Capture the cell that displays the provided text and extract its [x, y] central coordinate. 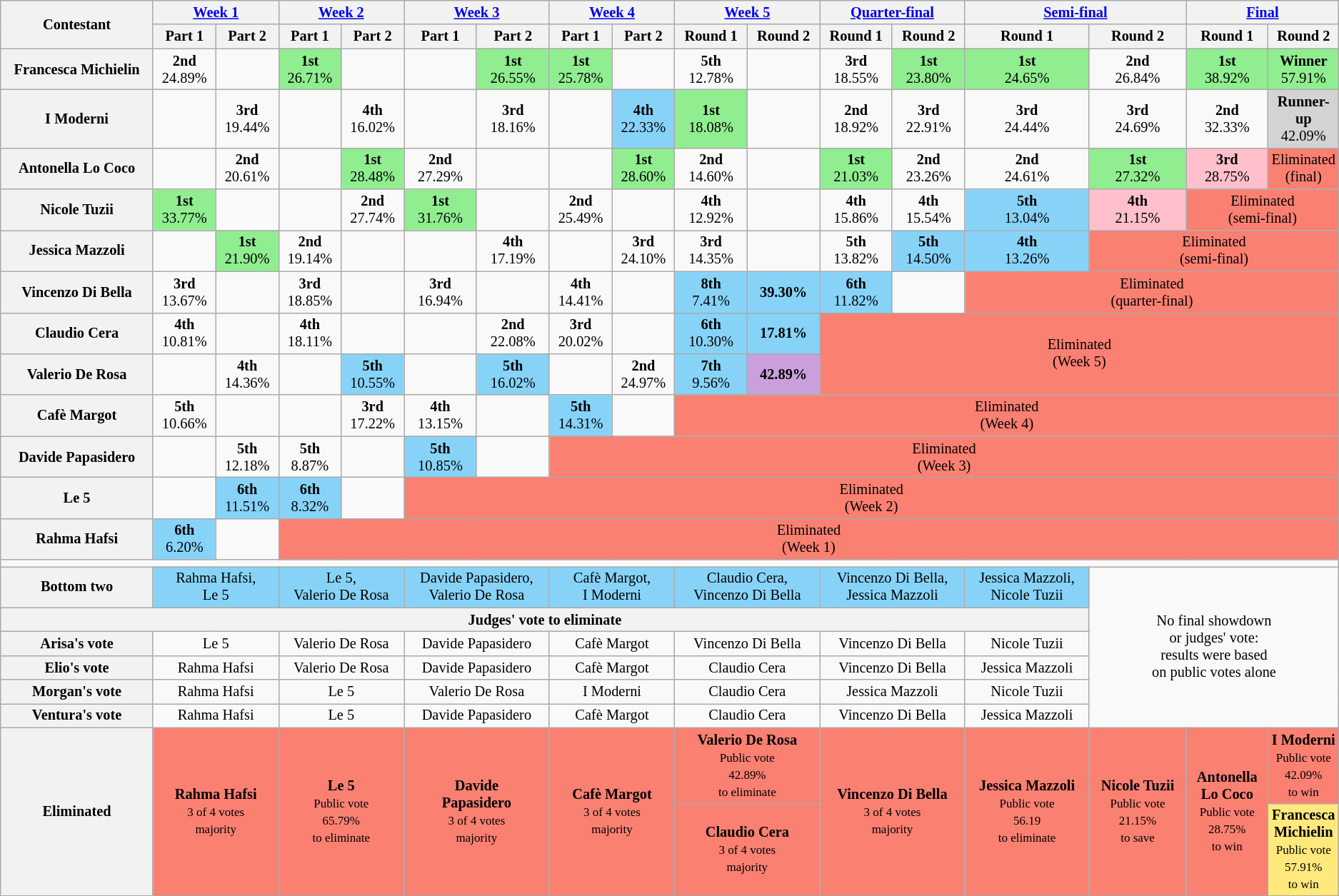
5th10.66% [184, 416]
4th10.81% [184, 333]
6th 6.20% [184, 539]
Week 4 [612, 12]
5th10.85% [441, 457]
1st18.08% [711, 119]
4th13.15% [441, 416]
Davide Papasidero,Valerio De Rosa [477, 587]
2nd24.89% [184, 69]
5th8.87% [310, 457]
Eliminated(Week 4) [1007, 416]
2nd27.74% [373, 210]
Arisa's vote [77, 643]
1st28.48% [373, 168]
Week 2 [341, 12]
No final showdownor judges' vote:results were basedon public votes alone [1214, 647]
Le 5,Valerio De Rosa [341, 587]
Week 1 [216, 12]
Bottom two [77, 587]
Jessica Mazzoli,Nicole Tuzii [1027, 587]
3rd24.69% [1138, 119]
4th13.26% [1027, 251]
Contestant [77, 24]
2nd27.29% [441, 168]
1st33.77% [184, 210]
5th13.82% [856, 251]
3rd18.16% [513, 119]
1st21.90% [247, 251]
6th10.30% [711, 333]
Eliminated(Week 3) [944, 457]
Final [1263, 12]
7th9.56% [711, 374]
4th21.15% [1138, 210]
2nd19.14% [310, 251]
2nd22.08% [513, 333]
Winner57.91% [1304, 69]
AntonellaLo CocoPublic vote28.75%to win [1227, 811]
4th15.54% [928, 210]
5th16.02% [513, 374]
Rahma Hafsi3 of 4 votesmajority [216, 811]
Runner-up42.09% [1304, 119]
6th11.51% [247, 498]
Jessica MazzoliPublic vote56.19 to eliminate [1027, 811]
6th11.82% [856, 292]
3rd16.94% [441, 292]
Quarter-final [893, 12]
5th14.31% [581, 416]
3rd22.91% [928, 119]
1st28.60% [643, 168]
Vincenzo Di Bella,Jessica Mazzoli [893, 587]
2nd14.60% [711, 168]
2nd32.33% [1227, 119]
1st26.71% [310, 69]
Eliminated(quarter-final) [1152, 292]
Eliminated [77, 811]
Rahma Hafsi,Le 5 [216, 587]
Eliminated(Week 1) [808, 539]
1st21.03% [856, 168]
4th12.92% [711, 210]
1st31.76% [441, 210]
3rd17.22% [373, 416]
4th22.33% [643, 119]
5th12.18% [247, 457]
Elio's vote [77, 668]
Judges' vote to eliminate [545, 620]
42.89% [783, 374]
4th17.19% [513, 251]
3rd18.85% [310, 292]
Vincenzo Di Bella3 of 4 votesmajority [893, 811]
Ventura's vote [77, 715]
2nd24.97% [643, 374]
DavidePapasidero3 of 4 votesmajority [477, 811]
1st24.65% [1027, 69]
39.30% [783, 292]
Week 3 [477, 12]
4th15.86% [856, 210]
3rd18.55% [856, 69]
6th8.32% [310, 498]
3rd24.10% [643, 251]
3rd19.44% [247, 119]
5th10.55% [373, 374]
4th18.11% [310, 333]
2nd24.61% [1027, 168]
Cafè Margot,I Moderni [612, 587]
3rd24.44% [1027, 119]
1st27.32% [1138, 168]
Eliminated(Week 2) [871, 498]
1st23.80% [928, 69]
5th13.04% [1027, 210]
2nd23.26% [928, 168]
3rd28.75% [1227, 168]
1st38.92% [1227, 69]
4th14.36% [247, 374]
1st25.78% [581, 69]
4th16.02% [373, 119]
Eliminated(Week 5) [1080, 354]
Claudio Cera3 of 4 votesmajority [747, 850]
Antonella Lo Coco [77, 168]
3rd20.02% [581, 333]
Morgan's vote [77, 692]
2nd18.92% [856, 119]
17.81% [783, 333]
2nd20.61% [247, 168]
Cafè Margot3 of 4 votesmajority [612, 811]
Claudio Cera,Vincenzo Di Bella [747, 587]
I ModerniPublic vote42.09%to win [1304, 765]
Francesca MichielinPublic vote57.91%to win [1304, 850]
Francesca Michielin [77, 69]
Eliminated(final) [1304, 168]
Week 5 [747, 12]
2nd25.49% [581, 210]
1st26.55% [513, 69]
3rd14.35% [711, 251]
Le 5Public vote65.79%to eliminate [341, 811]
4th14.41% [581, 292]
Valerio De RosaPublic vote42.89% to eliminate [747, 765]
3rd13.67% [184, 292]
Semi-final [1075, 12]
5th14.50% [928, 251]
Nicole TuziiPublic vote21.15%to save [1138, 811]
2nd26.84% [1138, 69]
8th7.41% [711, 292]
5th12.78% [711, 69]
